Provide the [x, y] coordinate of the cell's center where the given text is located.  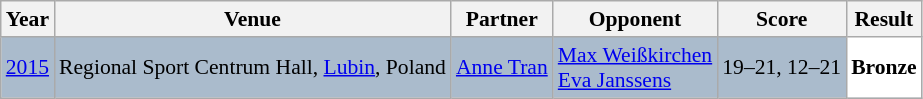
2015 [28, 68]
Partner [502, 19]
Result [884, 19]
Anne Tran [502, 68]
Bronze [884, 68]
Max Weißkirchen Eva Janssens [635, 68]
19–21, 12–21 [782, 68]
Year [28, 19]
Score [782, 19]
Regional Sport Centrum Hall, Lubin, Poland [252, 68]
Opponent [635, 19]
Venue [252, 19]
